Return (X, Y) of the center of cell containing provided text 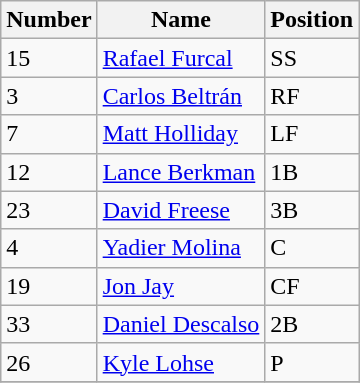
Carlos Beltrán (181, 96)
Number (49, 20)
RF (312, 96)
15 (49, 58)
SS (312, 58)
12 (49, 172)
3 (49, 96)
Kyle Lohse (181, 362)
19 (49, 286)
26 (49, 362)
Position (312, 20)
Jon Jay (181, 286)
23 (49, 210)
7 (49, 134)
3B (312, 210)
Name (181, 20)
Daniel Descalso (181, 324)
Yadier Molina (181, 248)
C (312, 248)
Rafael Furcal (181, 58)
CF (312, 286)
33 (49, 324)
2B (312, 324)
LF (312, 134)
Lance Berkman (181, 172)
Matt Holliday (181, 134)
David Freese (181, 210)
4 (49, 248)
P (312, 362)
1B (312, 172)
